For the text-containing cell, return its midpoint in (x, y) coordinate format. 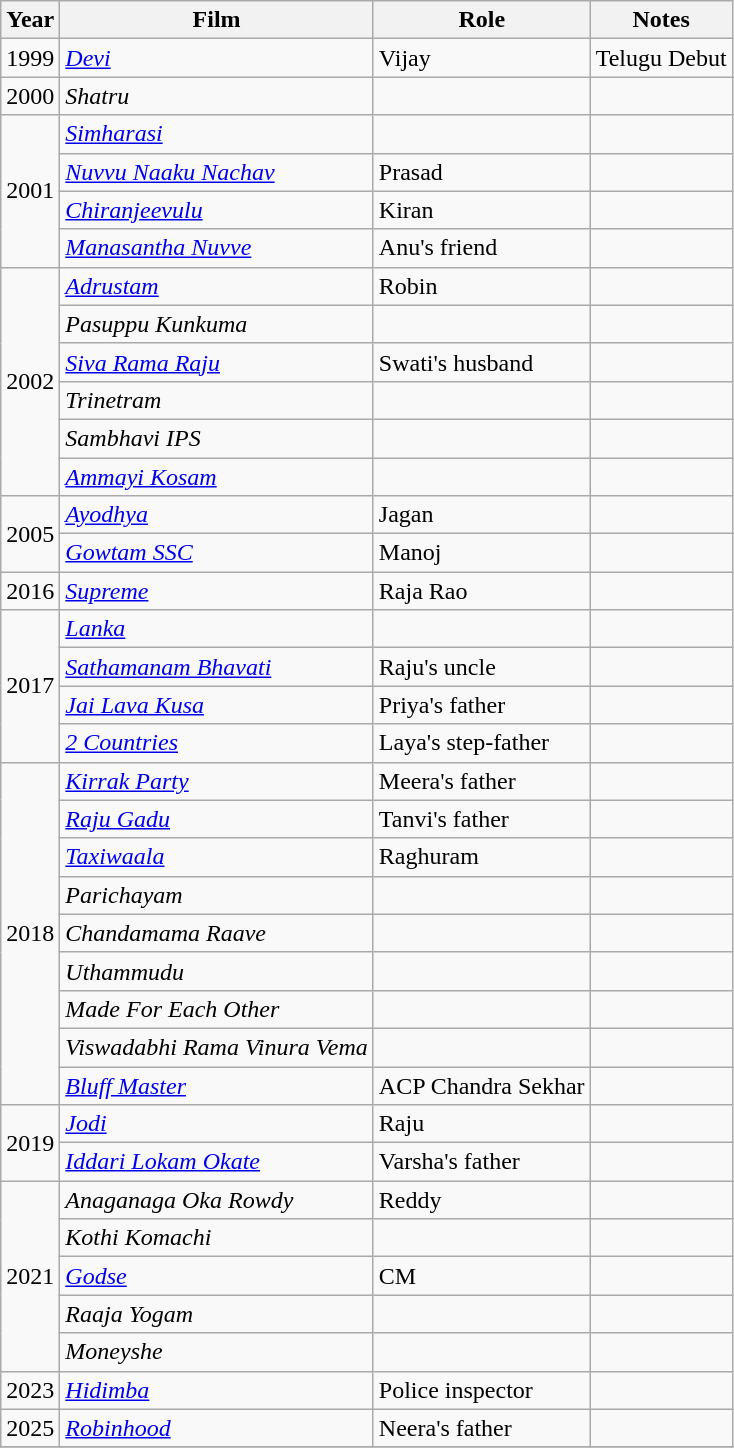
Lanka (217, 629)
Ammayi Kosam (217, 477)
Pasuppu Kunkuma (217, 324)
Adrustam (217, 286)
2002 (30, 381)
Kothi Komachi (217, 1238)
Notes (661, 20)
Moneyshe (217, 1352)
Hidimba (217, 1390)
2017 (30, 686)
Robin (482, 286)
Film (217, 20)
Telugu Debut (661, 58)
Made For Each Other (217, 1009)
Chiranjeevulu (217, 210)
Manoj (482, 553)
Devi (217, 58)
Raju (482, 1124)
Manasantha Nuvve (217, 248)
2 Countries (217, 743)
Prasad (482, 172)
2021 (30, 1276)
Uthammudu (217, 971)
Meera's father (482, 781)
2000 (30, 96)
Iddari Lokam Okate (217, 1162)
Raghuram (482, 857)
Neera's father (482, 1428)
Police inspector (482, 1390)
Robinhood (217, 1428)
2023 (30, 1390)
Role (482, 20)
Jodi (217, 1124)
2025 (30, 1428)
Ayodhya (217, 515)
Gowtam SSC (217, 553)
Sathamanam Bhavati (217, 667)
Trinetram (217, 400)
2018 (30, 934)
2001 (30, 191)
Swati's husband (482, 362)
Shatru (217, 96)
2016 (30, 591)
Raju Gadu (217, 819)
Priya's father (482, 705)
1999 (30, 58)
Raju's uncle (482, 667)
Bluff Master (217, 1085)
Nuvvu Naaku Nachav (217, 172)
Raja Rao (482, 591)
CM (482, 1276)
Varsha's father (482, 1162)
Tanvi's father (482, 819)
Kiran (482, 210)
Sambhavi IPS (217, 438)
Godse (217, 1276)
Parichayam (217, 895)
Jagan (482, 515)
Supreme (217, 591)
Jai Lava Kusa (217, 705)
Raaja Yogam (217, 1314)
Siva Rama Raju (217, 362)
Simharasi (217, 134)
2005 (30, 534)
Anu's friend (482, 248)
Vijay (482, 58)
Chandamama Raave (217, 933)
Anaganaga Oka Rowdy (217, 1200)
Kirrak Party (217, 781)
Taxiwaala (217, 857)
Reddy (482, 1200)
Year (30, 20)
2019 (30, 1143)
ACP Chandra Sekhar (482, 1085)
Laya's step-father (482, 743)
Viswadabhi Rama Vinura Vema (217, 1047)
